Find where the given text appears and provide that cell's center as (X, Y) coordinate. 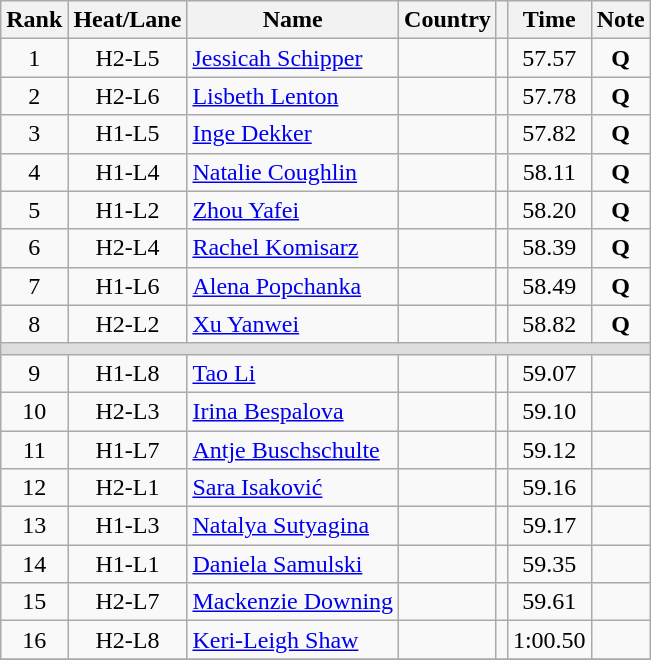
Jessicah Schipper (293, 58)
H2-L8 (128, 640)
12 (34, 488)
11 (34, 449)
H2-L5 (128, 58)
H1-L7 (128, 449)
Zhou Yafei (293, 210)
3 (34, 134)
H1-L5 (128, 134)
H1-L3 (128, 526)
59.17 (549, 526)
58.82 (549, 324)
Xu Yanwei (293, 324)
5 (34, 210)
Rachel Komisarz (293, 248)
58.49 (549, 286)
57.57 (549, 58)
H1-L1 (128, 564)
59.16 (549, 488)
Note (620, 20)
59.61 (549, 602)
Heat/Lane (128, 20)
Lisbeth Lenton (293, 96)
2 (34, 96)
13 (34, 526)
6 (34, 248)
Name (293, 20)
1 (34, 58)
Mackenzie Downing (293, 602)
4 (34, 172)
H1-L8 (128, 373)
1:00.50 (549, 640)
H1-L2 (128, 210)
Natalya Sutyagina (293, 526)
Antje Buschschulte (293, 449)
H2-L6 (128, 96)
9 (34, 373)
Natalie Coughlin (293, 172)
57.78 (549, 96)
H2-L4 (128, 248)
H2-L7 (128, 602)
10 (34, 411)
15 (34, 602)
Time (549, 20)
59.12 (549, 449)
16 (34, 640)
58.39 (549, 248)
Rank (34, 20)
Daniela Samulski (293, 564)
Sara Isaković (293, 488)
Country (448, 20)
58.20 (549, 210)
H1-L6 (128, 286)
H2-L3 (128, 411)
Inge Dekker (293, 134)
H2-L1 (128, 488)
Keri-Leigh Shaw (293, 640)
59.07 (549, 373)
59.10 (549, 411)
57.82 (549, 134)
H2-L2 (128, 324)
58.11 (549, 172)
Alena Popchanka (293, 286)
14 (34, 564)
7 (34, 286)
H1-L4 (128, 172)
8 (34, 324)
Irina Bespalova (293, 411)
Tao Li (293, 373)
59.35 (549, 564)
